Provide the [X, Y] coordinate of the cell's center where the given text is located.  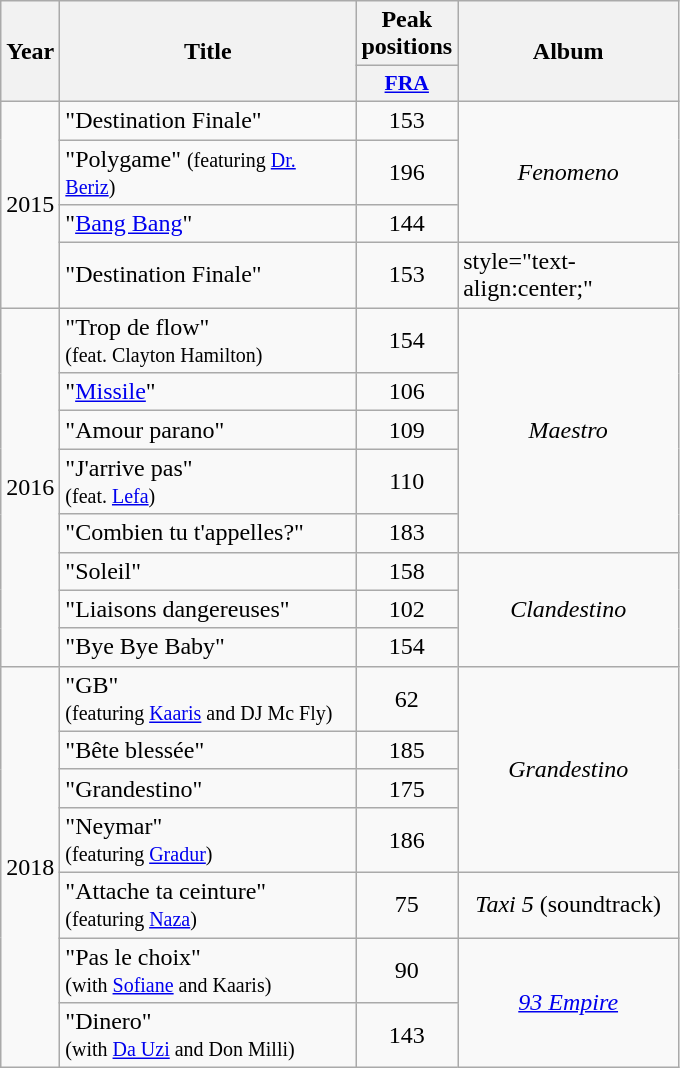
186 [407, 840]
"Pas le choix"(with Sofiane and Kaaris) [208, 970]
"Bang Bang" [208, 224]
183 [407, 533]
FRA [407, 84]
Grandestino [568, 769]
"Soleil" [208, 571]
"J'arrive pas"(feat. Lefa) [208, 482]
2015 [30, 204]
Year [30, 52]
Clandestino [568, 609]
"Attache ta ceinture"(featuring Naza) [208, 904]
143 [407, 1036]
2016 [30, 487]
75 [407, 904]
"Combien tu t'appelles?" [208, 533]
"Liaisons dangereuses" [208, 609]
196 [407, 172]
93 Empire [568, 1003]
185 [407, 750]
Peak positions [407, 34]
Maestro [568, 430]
"Missile" [208, 392]
"Polygame" (featuring Dr. Beriz) [208, 172]
144 [407, 224]
Fenomeno [568, 172]
"GB"(featuring Kaaris and DJ Mc Fly) [208, 698]
"Bye Bye Baby" [208, 647]
2018 [30, 866]
110 [407, 482]
Taxi 5 (soundtrack) [568, 904]
106 [407, 392]
"Amour parano" [208, 430]
102 [407, 609]
158 [407, 571]
Title [208, 52]
Album [568, 52]
62 [407, 698]
"Neymar"(featuring Gradur) [208, 840]
175 [407, 788]
style="text-align:center;" [568, 276]
"Trop de flow"(feat. Clayton Hamilton) [208, 340]
"Dinero"(with Da Uzi and Don Milli) [208, 1036]
"Grandestino" [208, 788]
109 [407, 430]
"Bête blessée" [208, 750]
90 [407, 970]
